Output the (X, Y) coordinate of the center of the cell containing the given text.  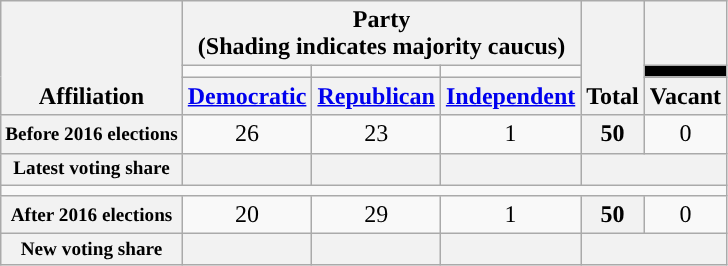
Total (613, 58)
23 (376, 134)
Independent (510, 96)
Vacant (685, 96)
20 (247, 215)
Party (Shading indicates majority caucus) (382, 34)
29 (376, 215)
Republican (376, 96)
26 (247, 134)
After 2016 elections (92, 215)
Affiliation (92, 58)
Before 2016 elections (92, 134)
Latest voting share (92, 169)
Democratic (247, 96)
New voting share (92, 250)
